Extract the [x, y] coordinate from the center of the cell holding the provided text.  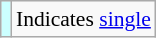
Indicates single [84, 19]
